Scan for the cell matching the given text and deliver its [x, y] coordinate at center. 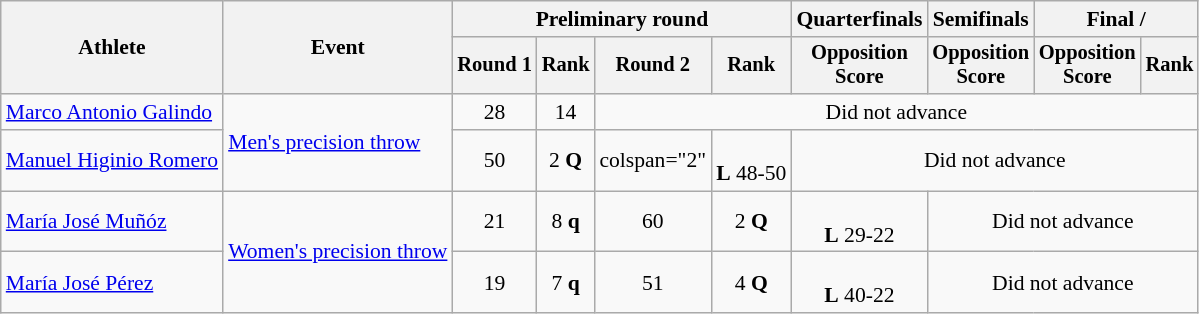
28 [494, 112]
14 [566, 112]
Manuel Higinio Romero [112, 160]
Round 1 [494, 66]
Women's precision throw [338, 252]
21 [494, 222]
Semifinals [980, 19]
L 40-22 [859, 282]
Event [338, 48]
Preliminary round [622, 19]
Final / [1116, 19]
María José Pérez [112, 282]
19 [494, 282]
colspan="2" [652, 160]
L 29-22 [859, 222]
Round 2 [652, 66]
4 Q [751, 282]
8 q [566, 222]
7 q [566, 282]
Athlete [112, 48]
María José Muñóz [112, 222]
Marco Antonio Galindo [112, 112]
L 48-50 [751, 160]
50 [494, 160]
60 [652, 222]
51 [652, 282]
Men's precision throw [338, 142]
Quarterfinals [859, 19]
